Locate the cell with the specified text and output its (x, y) center coordinate. 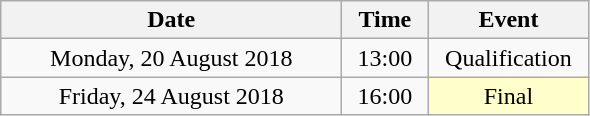
Time (385, 20)
Friday, 24 August 2018 (172, 96)
Event (508, 20)
Date (172, 20)
Monday, 20 August 2018 (172, 58)
Qualification (508, 58)
16:00 (385, 96)
Final (508, 96)
13:00 (385, 58)
